Find where the given text appears and provide that cell's center as [x, y] coordinate. 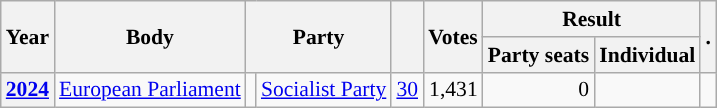
Party [319, 36]
Party seats [538, 55]
0 [538, 90]
Year [28, 36]
2024 [28, 90]
European Parliament [150, 90]
Votes [453, 36]
Socialist Party [324, 90]
. [708, 36]
Result [592, 19]
Individual [647, 55]
30 [407, 90]
1,431 [453, 90]
Body [150, 36]
